From the cell containing the given text, extract its center point as [X, Y] coordinate. 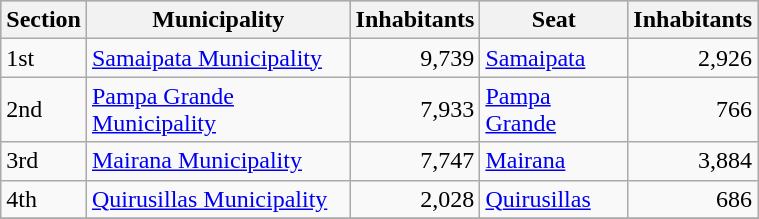
Samaipata Municipality [218, 58]
Samaipata [554, 58]
Municipality [218, 20]
4th [44, 199]
2,926 [693, 58]
Quirusillas [554, 199]
7,747 [415, 161]
7,933 [415, 110]
2nd [44, 110]
Mairana [554, 161]
Mairana Municipality [218, 161]
Pampa Grande [554, 110]
9,739 [415, 58]
Section [44, 20]
Seat [554, 20]
3,884 [693, 161]
1st [44, 58]
686 [693, 199]
Quirusillas Municipality [218, 199]
3rd [44, 161]
Pampa Grande Municipality [218, 110]
766 [693, 110]
2,028 [415, 199]
